Locate the cell with the specified text and output its (x, y) center coordinate. 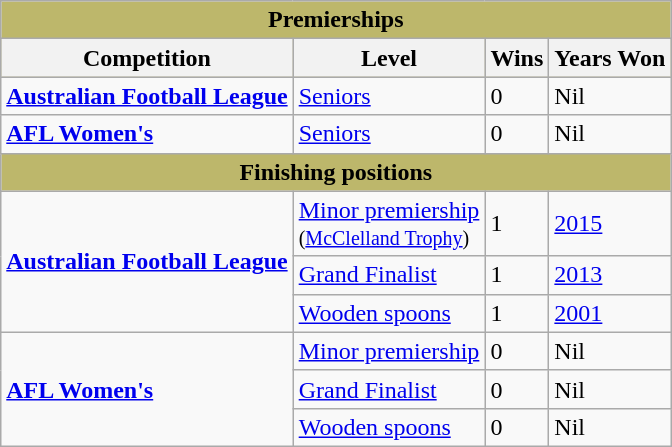
Level (389, 58)
Minor premiership(McClelland Trophy) (389, 224)
Minor premiership (389, 351)
Premierships (336, 20)
Wins (517, 58)
Years Won (610, 58)
Competition (147, 58)
2015 (610, 224)
2001 (610, 313)
Finishing positions (336, 172)
2013 (610, 275)
